Search for the cell housing the specified text and yield its [x, y] center coordinate. 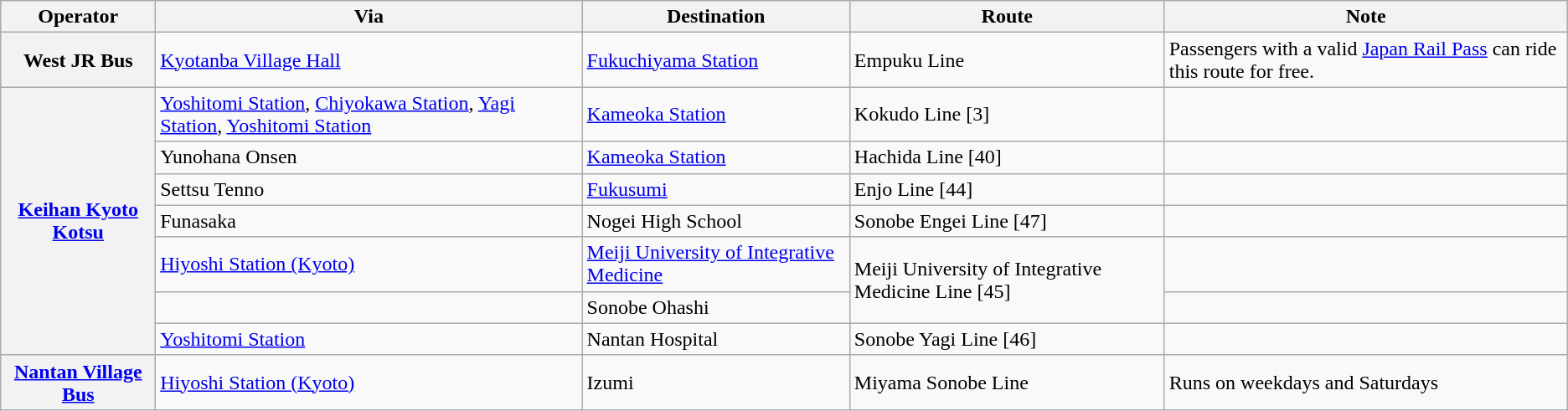
West JR Bus [79, 60]
Empuku Line [1007, 60]
Fukuchiyama Station [715, 60]
Yunohana Onsen [369, 157]
Sonobe Yagi Line [46] [1007, 339]
Passengers with a valid Japan Rail Pass can ride this route for free. [1365, 60]
Nantan Hospital [715, 339]
Nogei High School [715, 221]
Kokudo Line [3] [1007, 114]
Enjo Line [44] [1007, 189]
Yoshitomi Station, Chiyokawa Station, Yagi Station, Yoshitomi Station [369, 114]
Keihan Kyoto Kotsu [79, 221]
Destination [715, 17]
Via [369, 17]
Sonobe Engei Line [47] [1007, 221]
Izumi [715, 382]
Fukusumi [715, 189]
Yoshitomi Station [369, 339]
Miyama Sonobe Line [1007, 382]
Operator [79, 17]
Funasaka [369, 221]
Note [1365, 17]
Hachida Line [40] [1007, 157]
Runs on weekdays and Saturdays [1365, 382]
Nantan Village Bus [79, 382]
Meiji University of Integrative Medicine [715, 265]
Settsu Tenno [369, 189]
Meiji University of Integrative Medicine Line [45] [1007, 280]
Kyotanba Village Hall [369, 60]
Sonobe Ohashi [715, 307]
Route [1007, 17]
